Output the [x, y] coordinate of the center of the cell containing the given text.  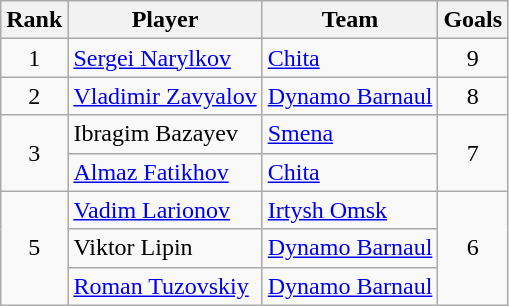
Vadim Larionov [165, 210]
6 [473, 248]
Sergei Narylkov [165, 58]
Ibragim Bazayev [165, 134]
Almaz Fatikhov [165, 172]
8 [473, 96]
Irtysh Omsk [350, 210]
9 [473, 58]
Player [165, 20]
Vladimir Zavyalov [165, 96]
Roman Tuzovskiy [165, 286]
Rank [34, 20]
Team [350, 20]
5 [34, 248]
3 [34, 153]
1 [34, 58]
Goals [473, 20]
Smena [350, 134]
2 [34, 96]
7 [473, 153]
Viktor Lipin [165, 248]
